Pinpoint the cell where the given text exists, returning its (x, y) midpoint coordinate. 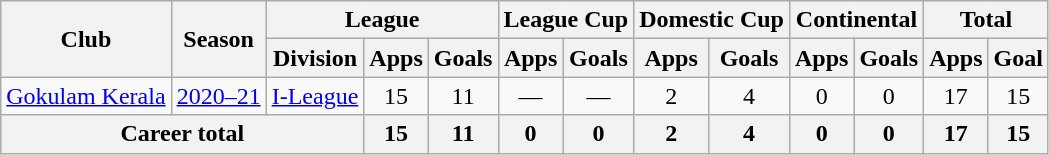
League (382, 20)
I-League (315, 96)
League Cup (566, 20)
2020–21 (218, 96)
Gokulam Kerala (86, 96)
Division (315, 58)
Domestic Cup (712, 20)
Continental (856, 20)
Goal (1018, 58)
Club (86, 39)
Total (986, 20)
Career total (182, 134)
Season (218, 39)
